Find where the given text appears and provide that cell's center as [X, Y] coordinate. 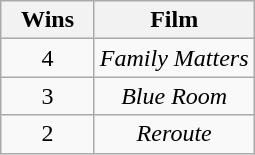
Reroute [174, 134]
3 [48, 96]
Wins [48, 20]
Blue Room [174, 96]
Film [174, 20]
Family Matters [174, 58]
4 [48, 58]
2 [48, 134]
